From the cell containing the given text, extract its center point as (X, Y) coordinate. 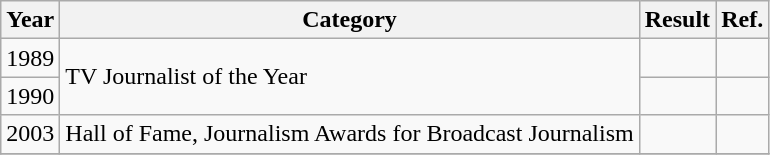
Ref. (742, 20)
1989 (30, 58)
1990 (30, 96)
Category (350, 20)
Result (677, 20)
TV Journalist of the Year (350, 77)
Year (30, 20)
2003 (30, 134)
Hall of Fame, Journalism Awards for Broadcast Journalism (350, 134)
